Return [X, Y] of the center of cell containing provided text 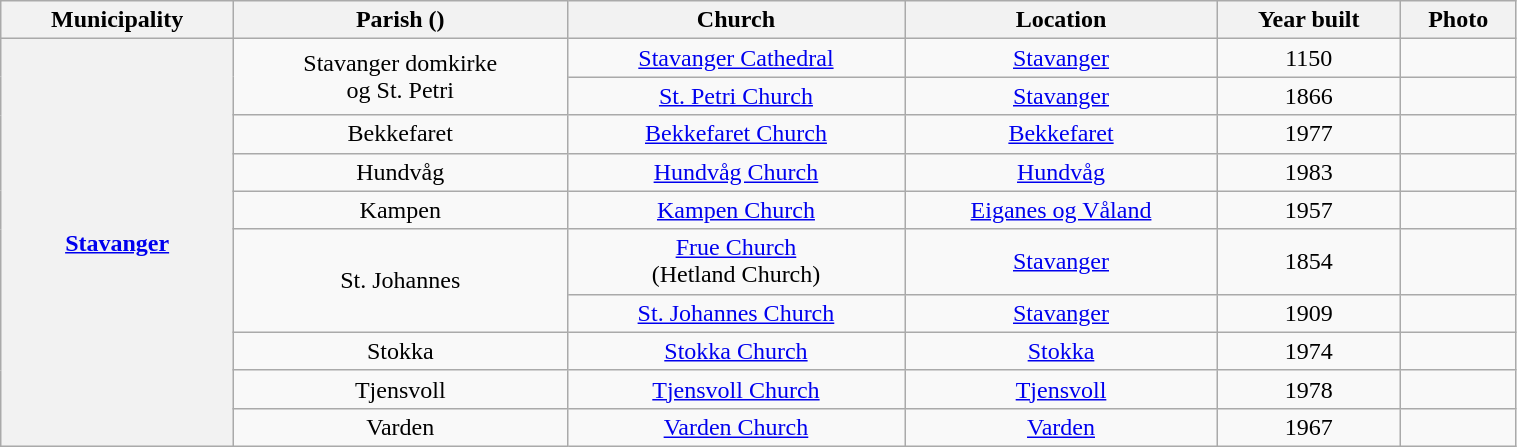
1866 [1308, 96]
Kampen [400, 210]
Location [1061, 20]
1978 [1308, 389]
Frue Church(Hetland Church) [736, 262]
Church [736, 20]
Bekkefaret Church [736, 134]
Stokka Church [736, 351]
Tjensvoll Church [736, 389]
Varden Church [736, 427]
St. Johannes [400, 280]
Hundvåg Church [736, 172]
Municipality [118, 20]
Parish () [400, 20]
1957 [1308, 210]
1909 [1308, 313]
1150 [1308, 58]
Year built [1308, 20]
St. Petri Church [736, 96]
1854 [1308, 262]
1977 [1308, 134]
St. Johannes Church [736, 313]
Stavanger Cathedral [736, 58]
Stavanger domkirkeog St. Petri [400, 77]
1974 [1308, 351]
Photo [1458, 20]
1983 [1308, 172]
1967 [1308, 427]
Eiganes og Våland [1061, 210]
Kampen Church [736, 210]
